Find where the given text appears and provide that cell's center as (x, y) coordinate. 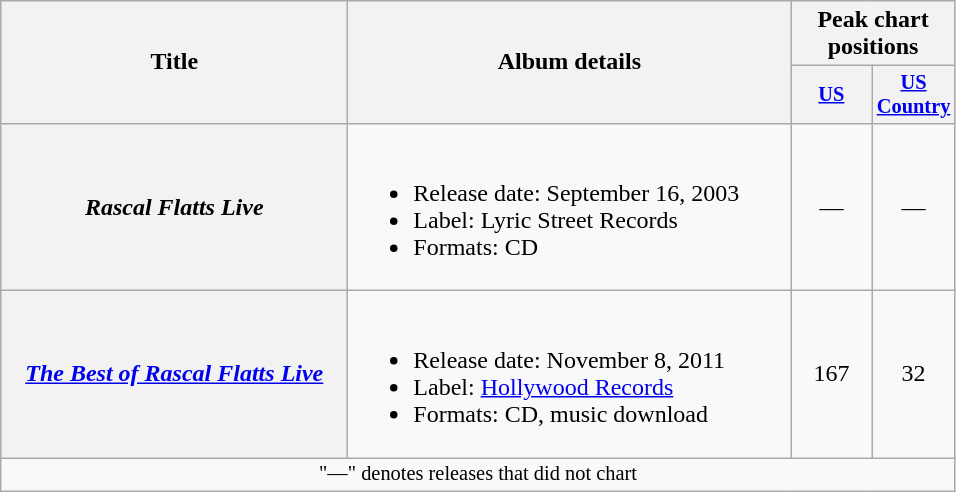
"—" denotes releases that did not chart (478, 475)
Rascal Flatts Live (174, 206)
Peak chartpositions (873, 34)
Title (174, 62)
167 (832, 374)
The Best of Rascal Flatts Live (174, 374)
Release date: September 16, 2003Label: Lyric Street RecordsFormats: CD (570, 206)
US (832, 95)
32 (914, 374)
Album details (570, 62)
Release date: November 8, 2011Label: Hollywood RecordsFormats: CD, music download (570, 374)
US Country (914, 95)
